Return (x, y) of the center of cell containing provided text 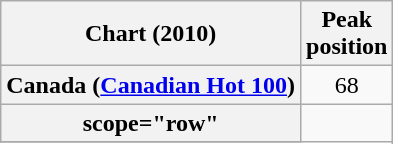
Canada (Canadian Hot 100) (151, 85)
scope="row" (151, 123)
68 (347, 85)
Peakposition (347, 34)
Chart (2010) (151, 34)
